Return (X, Y) of the center of cell containing provided text 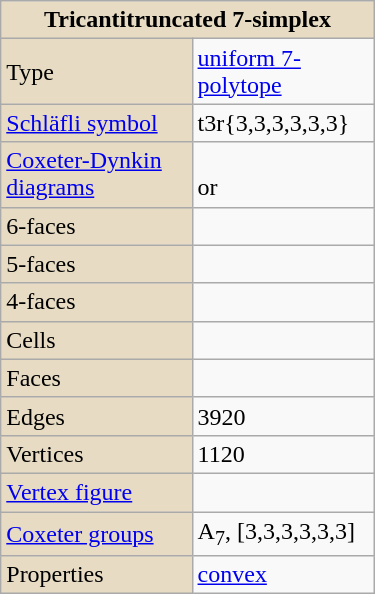
Vertices (96, 454)
Schläfli symbol (96, 123)
A7, [3,3,3,3,3,3] (283, 534)
Coxeter-Dynkin diagrams (96, 174)
uniform 7-polytope (283, 72)
convex (283, 575)
Vertex figure (96, 492)
1120 (283, 454)
4-faces (96, 302)
Faces (96, 378)
5-faces (96, 264)
Cells (96, 340)
Properties (96, 575)
3920 (283, 416)
t3r{3,3,3,3,3,3} (283, 123)
Type (96, 72)
Edges (96, 416)
6-faces (96, 226)
Coxeter groups (96, 534)
Tricantitruncated 7-simplex (188, 20)
or (283, 174)
